Return (x, y) of the center of cell containing provided text 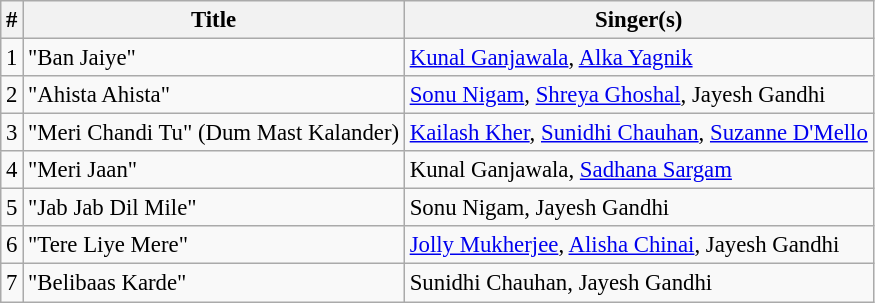
Jolly Mukherjee, Alisha Chinai, Jayesh Gandhi (638, 245)
"Ahista Ahista" (214, 95)
"Tere Liye Mere" (214, 245)
Singer(s) (638, 20)
Kunal Ganjawala, Alka Yagnik (638, 58)
3 (12, 133)
Kunal Ganjawala, Sadhana Sargam (638, 170)
"Jab Jab Dil Mile" (214, 208)
Sonu Nigam, Jayesh Gandhi (638, 208)
"Ban Jaiye" (214, 58)
5 (12, 208)
"Belibaas Karde" (214, 283)
"Meri Jaan" (214, 170)
Kailash Kher, Sunidhi Chauhan, Suzanne D'Mello (638, 133)
Title (214, 20)
# (12, 20)
Sunidhi Chauhan, Jayesh Gandhi (638, 283)
4 (12, 170)
"Meri Chandi Tu" (Dum Mast Kalander) (214, 133)
6 (12, 245)
Sonu Nigam, Shreya Ghoshal, Jayesh Gandhi (638, 95)
7 (12, 283)
2 (12, 95)
1 (12, 58)
